Find where the given text appears and provide that cell's center as (x, y) coordinate. 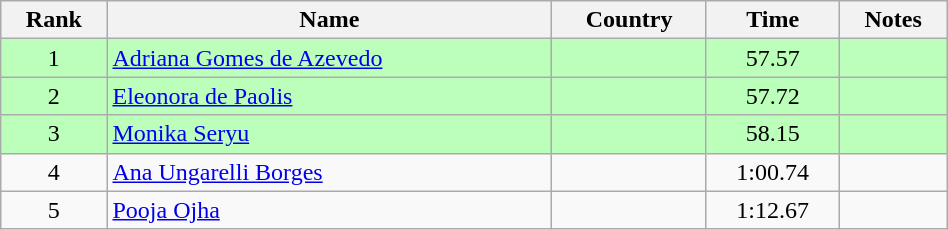
Pooja Ojha (330, 210)
Name (330, 20)
Notes (893, 20)
57.57 (772, 58)
1 (54, 58)
57.72 (772, 96)
58.15 (772, 134)
2 (54, 96)
5 (54, 210)
Time (772, 20)
Monika Seryu (330, 134)
Eleonora de Paolis (330, 96)
Rank (54, 20)
Ana Ungarelli Borges (330, 172)
3 (54, 134)
4 (54, 172)
Adriana Gomes de Azevedo (330, 58)
1:12.67 (772, 210)
Country (630, 20)
1:00.74 (772, 172)
